Identify which cell holds the provided text, then report its [X, Y] central coordinate. 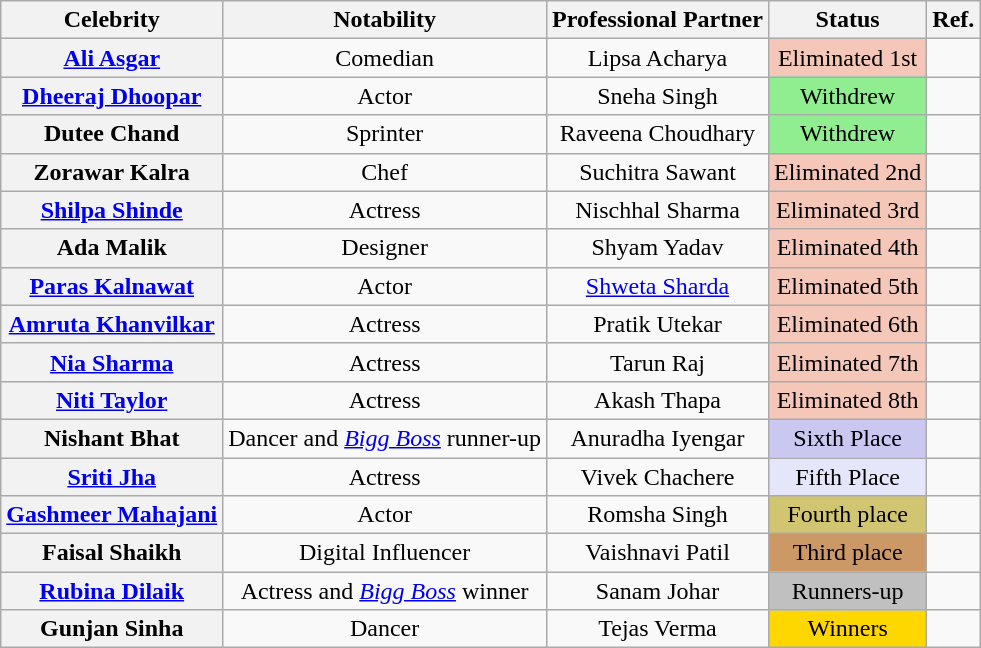
Comedian [385, 58]
Faisal Shaikh [112, 553]
Eliminated 2nd [847, 172]
Digital Influencer [385, 553]
Runners-up [847, 591]
Ada Malik [112, 248]
Status [847, 20]
Celebrity [112, 20]
Eliminated 3rd [847, 210]
Gashmeer Mahajani [112, 515]
Eliminated 7th [847, 362]
Eliminated 4th [847, 248]
Vivek Chachere [658, 477]
Rubina Dilaik [112, 591]
Sriti Jha [112, 477]
Shyam Yadav [658, 248]
Anuradha Iyengar [658, 438]
Shilpa Shinde [112, 210]
Zorawar Kalra [112, 172]
Dancer and Bigg Boss runner-up [385, 438]
Tejas Verma [658, 629]
Designer [385, 248]
Fourth place [847, 515]
Akash Thapa [658, 400]
Winners [847, 629]
Tarun Raj [658, 362]
Shweta Sharda [658, 286]
Paras Kalnawat [112, 286]
Amruta Khanvilkar [112, 324]
Dancer [385, 629]
Chef [385, 172]
Eliminated 5th [847, 286]
Romsha Singh [658, 515]
Pratik Utekar [658, 324]
Fifth Place [847, 477]
Sneha Singh [658, 96]
Third place [847, 553]
Eliminated 8th [847, 400]
Suchitra Sawant [658, 172]
Eliminated 1st [847, 58]
Vaishnavi Patil [658, 553]
Sanam Johar [658, 591]
Lipsa Acharya [658, 58]
Gunjan Sinha [112, 629]
Eliminated 6th [847, 324]
Sixth Place [847, 438]
Ref. [954, 20]
Nia Sharma [112, 362]
Ali Asgar [112, 58]
Dheeraj Dhoopar [112, 96]
Nischhal Sharma [658, 210]
Professional Partner [658, 20]
Raveena Choudhary [658, 134]
Sprinter [385, 134]
Dutee Chand [112, 134]
Niti Taylor [112, 400]
Actress and Bigg Boss winner [385, 591]
Nishant Bhat [112, 438]
Notability [385, 20]
